From the cell containing the given text, extract its center point as (x, y) coordinate. 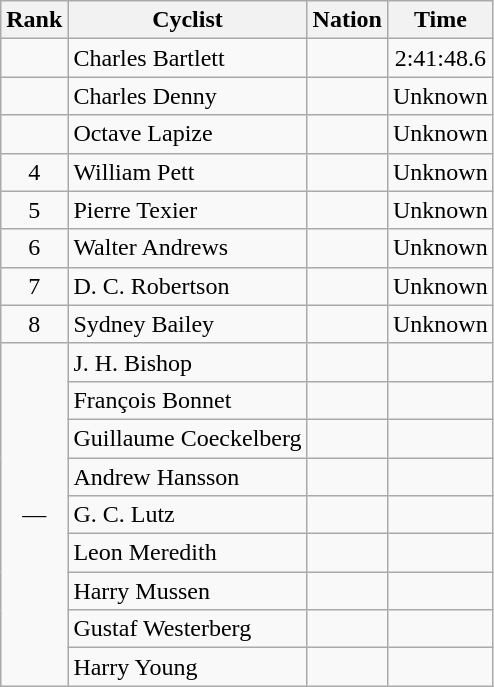
Harry Mussen (188, 591)
Gustaf Westerberg (188, 629)
Time (440, 20)
J. H. Bishop (188, 362)
8 (34, 324)
Rank (34, 20)
Leon Meredith (188, 553)
Sydney Bailey (188, 324)
4 (34, 172)
5 (34, 210)
Charles Denny (188, 96)
— (34, 514)
Harry Young (188, 667)
Walter Andrews (188, 248)
François Bonnet (188, 400)
William Pett (188, 172)
Andrew Hansson (188, 477)
7 (34, 286)
Charles Bartlett (188, 58)
G. C. Lutz (188, 515)
Octave Lapize (188, 134)
D. C. Robertson (188, 286)
Guillaume Coeckelberg (188, 438)
Pierre Texier (188, 210)
6 (34, 248)
Cyclist (188, 20)
2:41:48.6 (440, 58)
Nation (347, 20)
